Provide the [X, Y] coordinate of the cell's center where the given text is located.  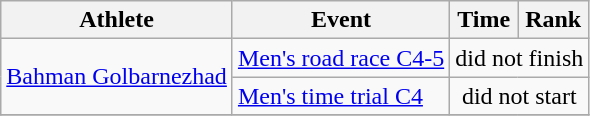
Men's road race C4-5 [340, 58]
Rank [554, 20]
Time [484, 20]
Athlete [117, 20]
did not finish [520, 58]
Men's time trial C4 [340, 96]
Event [340, 20]
did not start [520, 96]
Bahman Golbarnezhad [117, 77]
